Scan for the cell matching the given text and deliver its [x, y] coordinate at center. 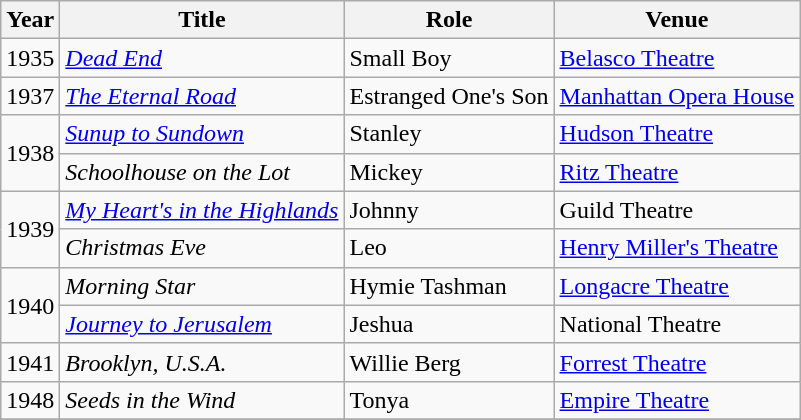
1938 [30, 153]
Title [202, 20]
Ritz Theatre [677, 172]
Brooklyn, U.S.A. [202, 362]
1935 [30, 58]
Journey to Jerusalem [202, 324]
Schoolhouse on the Lot [202, 172]
Guild Theatre [677, 210]
Morning Star [202, 286]
1939 [30, 229]
Role [449, 20]
Mickey [449, 172]
Hudson Theatre [677, 134]
Forrest Theatre [677, 362]
Stanley [449, 134]
Year [30, 20]
1940 [30, 305]
Belasco Theatre [677, 58]
Tonya [449, 400]
1948 [30, 400]
The Eternal Road [202, 96]
Dead End [202, 58]
Henry Miller's Theatre [677, 248]
Hymie Tashman [449, 286]
Jeshua [449, 324]
Sunup to Sundown [202, 134]
National Theatre [677, 324]
Christmas Eve [202, 248]
Small Boy [449, 58]
Longacre Theatre [677, 286]
1937 [30, 96]
Estranged One's Son [449, 96]
Johnny [449, 210]
Leo [449, 248]
Willie Berg [449, 362]
Venue [677, 20]
Empire Theatre [677, 400]
Manhattan Opera House [677, 96]
1941 [30, 362]
Seeds in the Wind [202, 400]
My Heart's in the Highlands [202, 210]
